Output the (X, Y) coordinate of the center of the cell containing the given text.  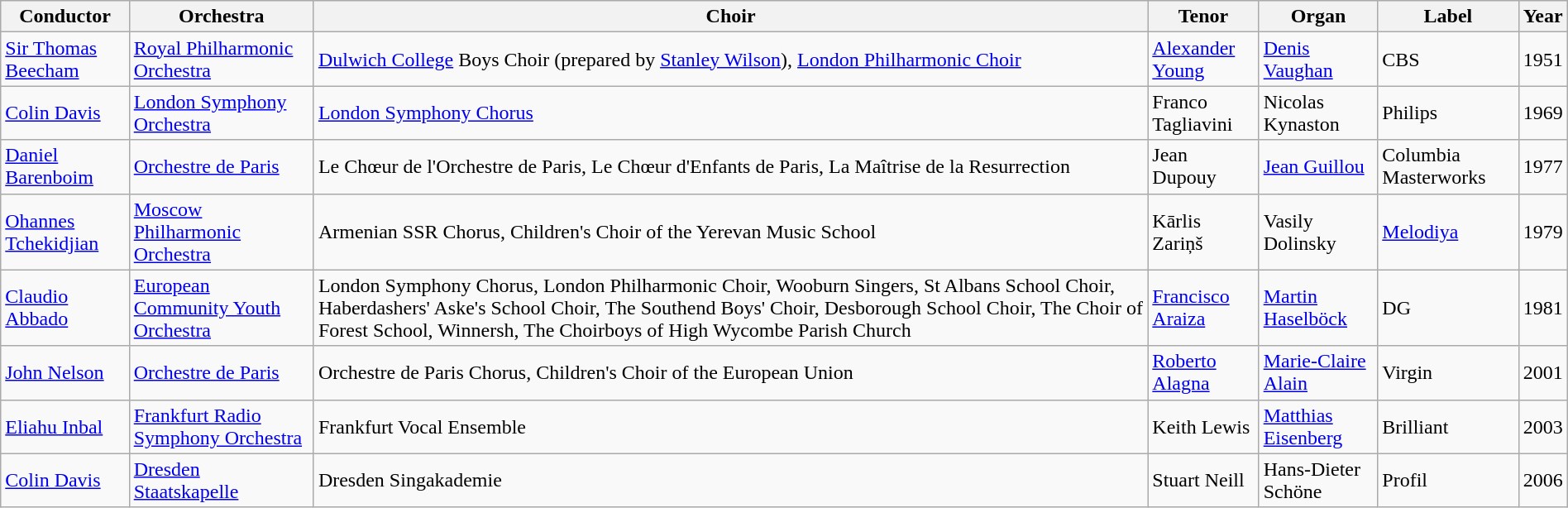
Melodiya (1448, 232)
Claudio Abbado (65, 308)
Eliahu Inbal (65, 427)
Dulwich College Boys Choir (prepared by Stanley Wilson), London Philharmonic Choir (730, 60)
London Symphony Orchestra (222, 113)
Franco Tagliavini (1203, 113)
Nicolas Kynaston (1318, 113)
Orchestra (222, 17)
Orchestre de Paris Chorus, Children's Choir of the European Union (730, 372)
Kārlis Zariņš (1203, 232)
Frankfurt Radio Symphony Orchestra (222, 427)
DG (1448, 308)
2006 (1543, 480)
1981 (1543, 308)
Daniel Barenboim (65, 167)
Vasily Dolinsky (1318, 232)
Keith Lewis (1203, 427)
Label (1448, 17)
1979 (1543, 232)
Sir Thomas Beecham (65, 60)
Dresden Singakademie (730, 480)
Hans-Dieter Schöne (1318, 480)
Philips (1448, 113)
Roberto Alagna (1203, 372)
Jean Dupouy (1203, 167)
Denis Vaughan (1318, 60)
Stuart Neill (1203, 480)
Martin Haselböck (1318, 308)
Le Chœur de l'Orchestre de Paris, Le Chœur d'Enfants de Paris, La Maîtrise de la Resurrection (730, 167)
Moscow Philharmonic Orchestra (222, 232)
Columbia Masterworks (1448, 167)
John Nelson (65, 372)
Dresden Staatskapelle (222, 480)
Jean Guillou (1318, 167)
Alexander Young (1203, 60)
Ohannes Tchekidjian (65, 232)
1969 (1543, 113)
London Symphony Chorus (730, 113)
Organ (1318, 17)
1951 (1543, 60)
CBS (1448, 60)
Profil (1448, 480)
1977 (1543, 167)
Frankfurt Vocal Ensemble (730, 427)
Armenian SSR Chorus, Children's Choir of the Yerevan Music School (730, 232)
Marie-Claire Alain (1318, 372)
Year (1543, 17)
Conductor (65, 17)
Tenor (1203, 17)
Brilliant (1448, 427)
Choir (730, 17)
Virgin (1448, 372)
2001 (1543, 372)
Matthias Eisenberg (1318, 427)
Royal Philharmonic Orchestra (222, 60)
European Community Youth Orchestra (222, 308)
Francisco Araiza (1203, 308)
2003 (1543, 427)
